Return (X, Y) of the center of cell containing provided text 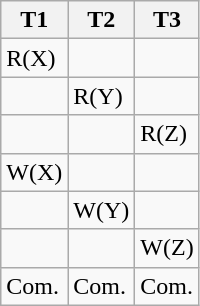
T3 (167, 20)
T1 (34, 20)
R(Y) (102, 96)
W(X) (34, 172)
R(Z) (167, 134)
R(X) (34, 58)
T2 (102, 20)
W(Y) (102, 210)
W(Z) (167, 248)
